For the text-containing cell, return its midpoint in (X, Y) coordinate format. 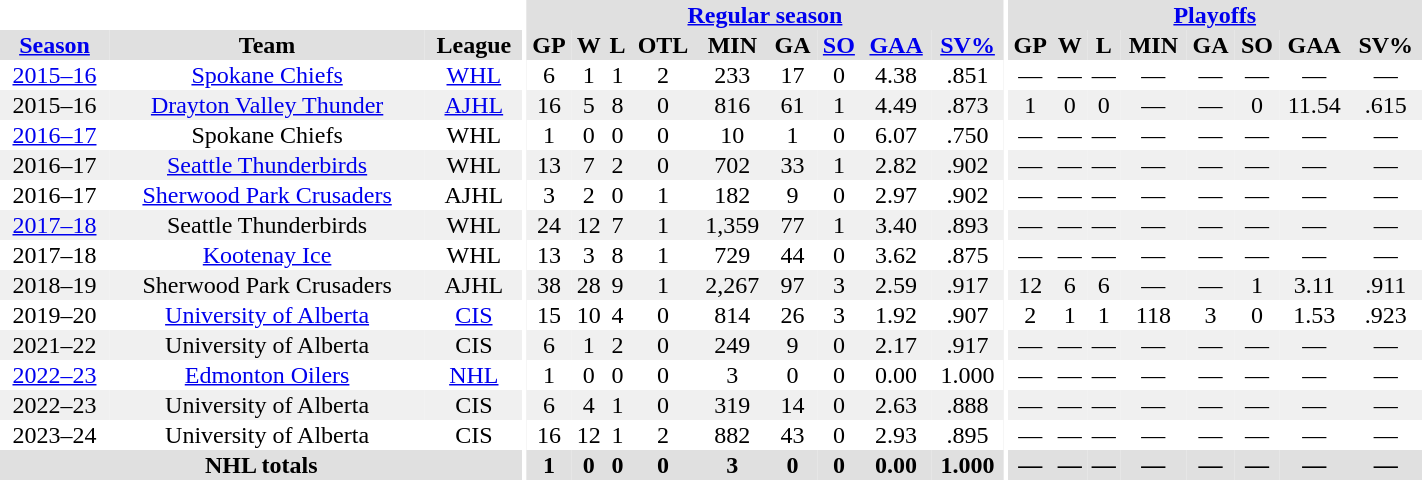
.750 (967, 135)
NHL (474, 375)
814 (732, 315)
61 (792, 105)
2018–19 (54, 285)
182 (732, 195)
4.49 (896, 105)
38 (549, 285)
11.54 (1314, 105)
4.38 (896, 75)
97 (792, 285)
2,267 (732, 285)
.851 (967, 75)
2.63 (896, 405)
28 (589, 285)
17 (792, 75)
249 (732, 345)
.895 (967, 435)
77 (792, 225)
3.11 (1314, 285)
Team (267, 45)
233 (732, 75)
2.82 (896, 165)
319 (732, 405)
2023–24 (54, 435)
1.92 (896, 315)
816 (732, 105)
882 (732, 435)
2.17 (896, 345)
Drayton Valley Thunder (267, 105)
2.59 (896, 285)
League (474, 45)
.911 (1386, 285)
.875 (967, 255)
14 (792, 405)
.888 (967, 405)
Edmonton Oilers (267, 375)
Season (54, 45)
15 (549, 315)
1.53 (1314, 315)
26 (792, 315)
Regular season (764, 15)
33 (792, 165)
3.40 (896, 225)
5 (589, 105)
2.97 (896, 195)
NHL totals (261, 465)
.873 (967, 105)
24 (549, 225)
Playoffs (1214, 15)
.923 (1386, 315)
118 (1154, 315)
2019–20 (54, 315)
1,359 (732, 225)
2.93 (896, 435)
3.62 (896, 255)
729 (732, 255)
702 (732, 165)
44 (792, 255)
.907 (967, 315)
.893 (967, 225)
.615 (1386, 105)
2021–22 (54, 345)
OTL (662, 45)
Kootenay Ice (267, 255)
43 (792, 435)
6.07 (896, 135)
